Search for the cell housing the specified text and yield its (x, y) center coordinate. 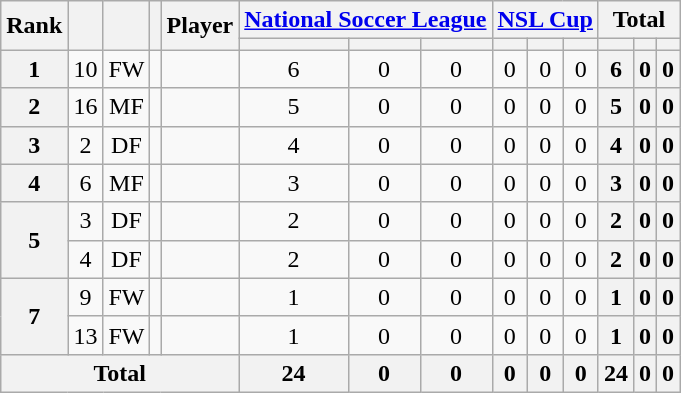
10 (86, 69)
16 (86, 107)
NSL Cup (545, 20)
7 (34, 316)
Player (200, 26)
National Soccer League (366, 20)
13 (86, 335)
9 (86, 297)
Rank (34, 26)
